For the text-containing cell, return its midpoint in [X, Y] coordinate format. 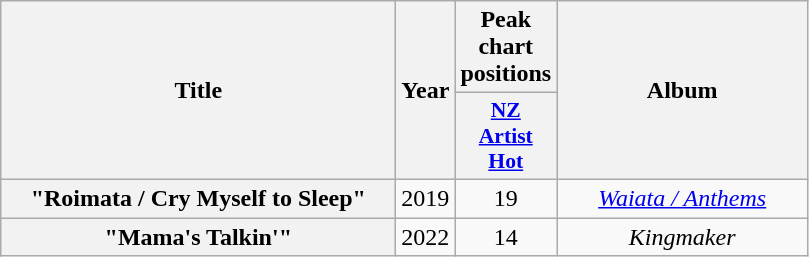
Waiata / Anthems [682, 198]
Title [198, 90]
"Mama's Talkin'" [198, 237]
Year [426, 90]
2022 [426, 237]
Peak chart positions [506, 47]
19 [506, 198]
NZArtistHot [506, 136]
"Roimata / Cry Myself to Sleep" [198, 198]
Kingmaker [682, 237]
Album [682, 90]
2019 [426, 198]
14 [506, 237]
